Detect which cell encompasses the target text, then output its (X, Y) center coordinate. 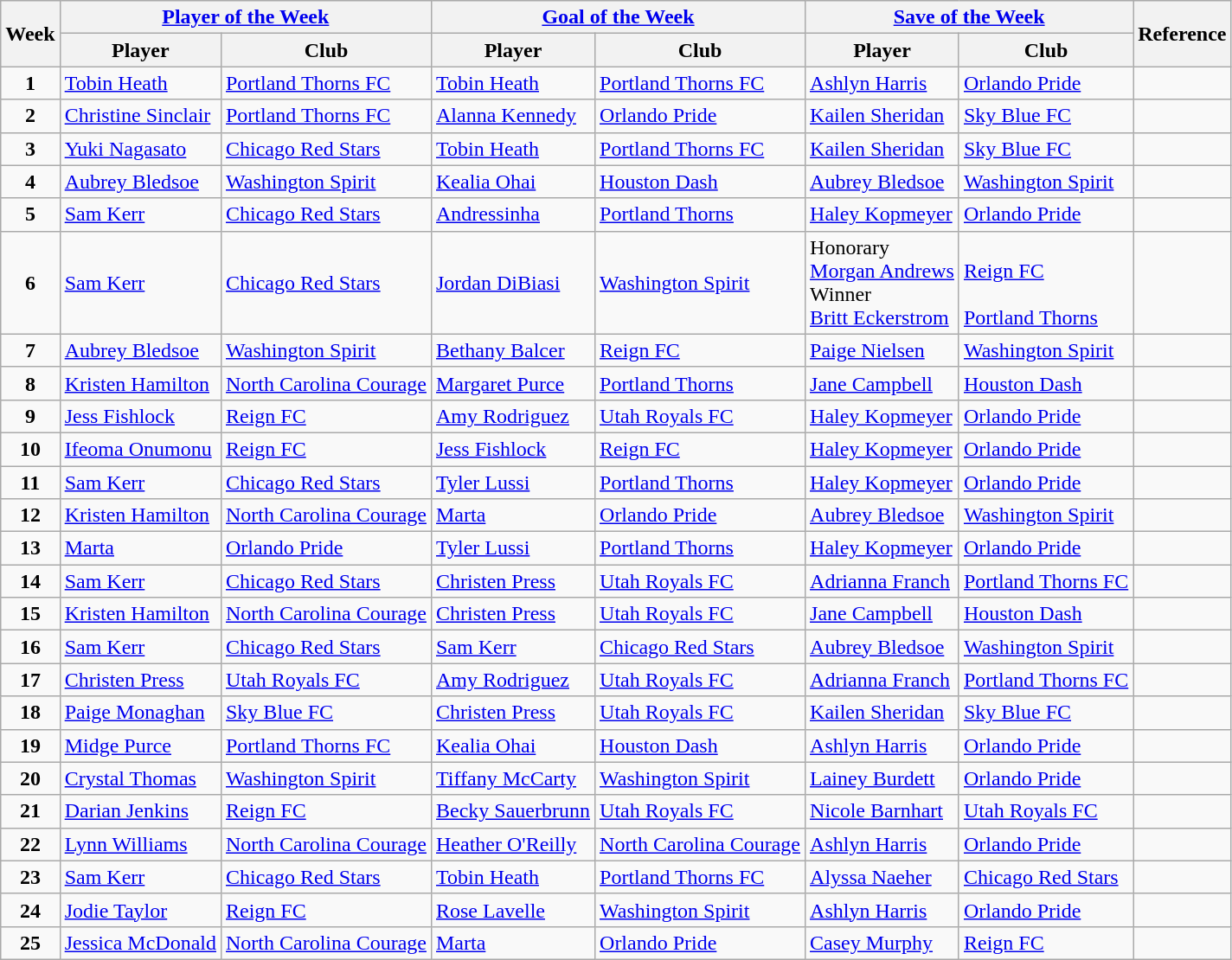
11 (30, 482)
Jodie Taylor (140, 910)
Goal of the Week (618, 17)
Andressinha (512, 214)
12 (30, 515)
2 (30, 116)
21 (30, 811)
9 (30, 416)
6 (30, 282)
4 (30, 182)
Midge Purce (140, 746)
Lainey Burdett (882, 778)
Casey Murphy (882, 943)
Margaret Purce (512, 383)
Ifeoma Onumonu (140, 449)
14 (30, 581)
1 (30, 83)
3 (30, 149)
Reign FC Portland Thorns (1045, 282)
Week (30, 34)
13 (30, 548)
20 (30, 778)
Bethany Balcer (512, 350)
Tiffany McCarty (512, 778)
25 (30, 943)
Crystal Thomas (140, 778)
23 (30, 877)
22 (30, 844)
15 (30, 614)
5 (30, 214)
Paige Nielsen (882, 350)
Heather O'Reilly (512, 844)
Jordan DiBiasi (512, 282)
Player of the Week (246, 17)
Nicole Barnhart (882, 811)
24 (30, 910)
Paige Monaghan (140, 713)
Reference (1182, 34)
Darian Jenkins (140, 811)
18 (30, 713)
Jessica McDonald (140, 943)
7 (30, 350)
8 (30, 383)
Alanna Kennedy (512, 116)
Honorary Morgan Andrews Winner Britt Eckerstrom (882, 282)
19 (30, 746)
16 (30, 647)
Alyssa Naeher (882, 877)
10 (30, 449)
Lynn Williams (140, 844)
Becky Sauerbrunn (512, 811)
17 (30, 680)
Save of the Week (969, 17)
Christine Sinclair (140, 116)
Rose Lavelle (512, 910)
Yuki Nagasato (140, 149)
